Return (x, y) of the center of cell containing provided text 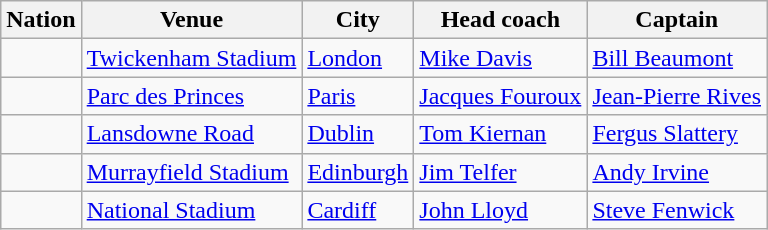
Parc des Princes (192, 96)
Twickenham Stadium (192, 58)
Dublin (358, 134)
Andy Irvine (677, 172)
City (358, 20)
Jacques Fouroux (500, 96)
National Stadium (192, 210)
Nation (41, 20)
Paris (358, 96)
Venue (192, 20)
Cardiff (358, 210)
Head coach (500, 20)
Captain (677, 20)
Tom Kiernan (500, 134)
Lansdowne Road (192, 134)
Murrayfield Stadium (192, 172)
Jim Telfer (500, 172)
Jean-Pierre Rives (677, 96)
London (358, 58)
Fergus Slattery (677, 134)
John Lloyd (500, 210)
Edinburgh (358, 172)
Bill Beaumont (677, 58)
Steve Fenwick (677, 210)
Mike Davis (500, 58)
